Extract the [X, Y] coordinate from the center of the cell holding the provided text.  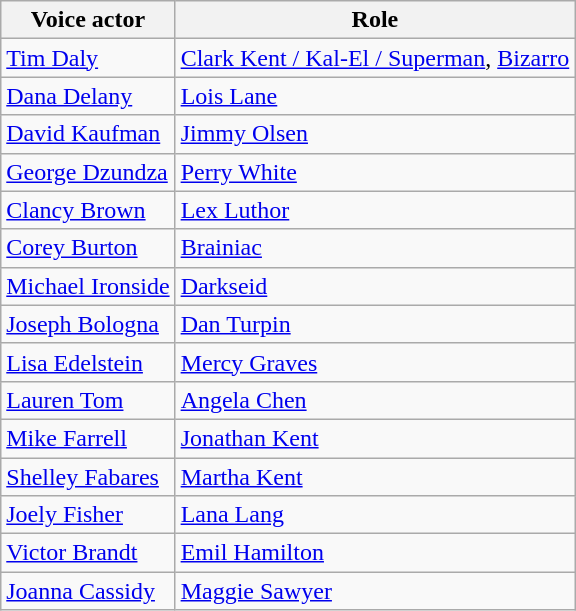
Mike Farrell [88, 438]
Lana Lang [375, 515]
David Kaufman [88, 134]
Clancy Brown [88, 210]
Joseph Bologna [88, 324]
Lex Luthor [375, 210]
Victor Brandt [88, 553]
Role [375, 20]
Corey Burton [88, 248]
Mercy Graves [375, 362]
Lisa Edelstein [88, 362]
Dana Delany [88, 96]
Martha Kent [375, 477]
Dan Turpin [375, 324]
Joely Fisher [88, 515]
Maggie Sawyer [375, 591]
Emil Hamilton [375, 553]
Lois Lane [375, 96]
Shelley Fabares [88, 477]
Perry White [375, 172]
Joanna Cassidy [88, 591]
Michael Ironside [88, 286]
Tim Daly [88, 58]
Voice actor [88, 20]
Lauren Tom [88, 400]
Clark Kent / Kal-El / Superman, Bizarro [375, 58]
Jimmy Olsen [375, 134]
Jonathan Kent [375, 438]
George Dzundza [88, 172]
Brainiac [375, 248]
Angela Chen [375, 400]
Darkseid [375, 286]
